Scan for the cell matching the given text and deliver its [x, y] coordinate at center. 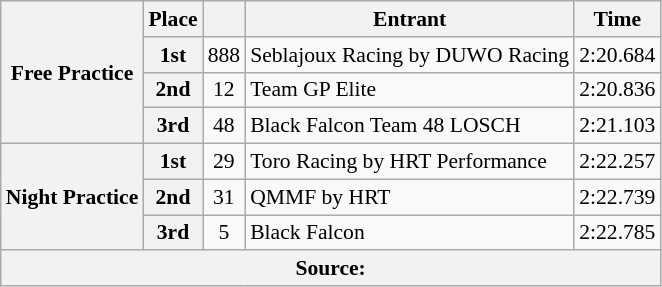
5 [224, 233]
Toro Racing by HRT Performance [410, 162]
2:20.684 [617, 55]
2:22.785 [617, 233]
Source: [331, 269]
Place [172, 19]
Free Practice [72, 72]
48 [224, 126]
2:21.103 [617, 126]
Entrant [410, 19]
2:20.836 [617, 90]
29 [224, 162]
2:22.257 [617, 162]
31 [224, 197]
QMMF by HRT [410, 197]
2:22.739 [617, 197]
Black Falcon [410, 233]
12 [224, 90]
Time [617, 19]
888 [224, 55]
Team GP Elite [410, 90]
Seblajoux Racing by DUWO Racing [410, 55]
Black Falcon Team 48 LOSCH [410, 126]
Night Practice [72, 198]
